Return the [x, y] coordinate for the center point of the cell that contains the specified text.  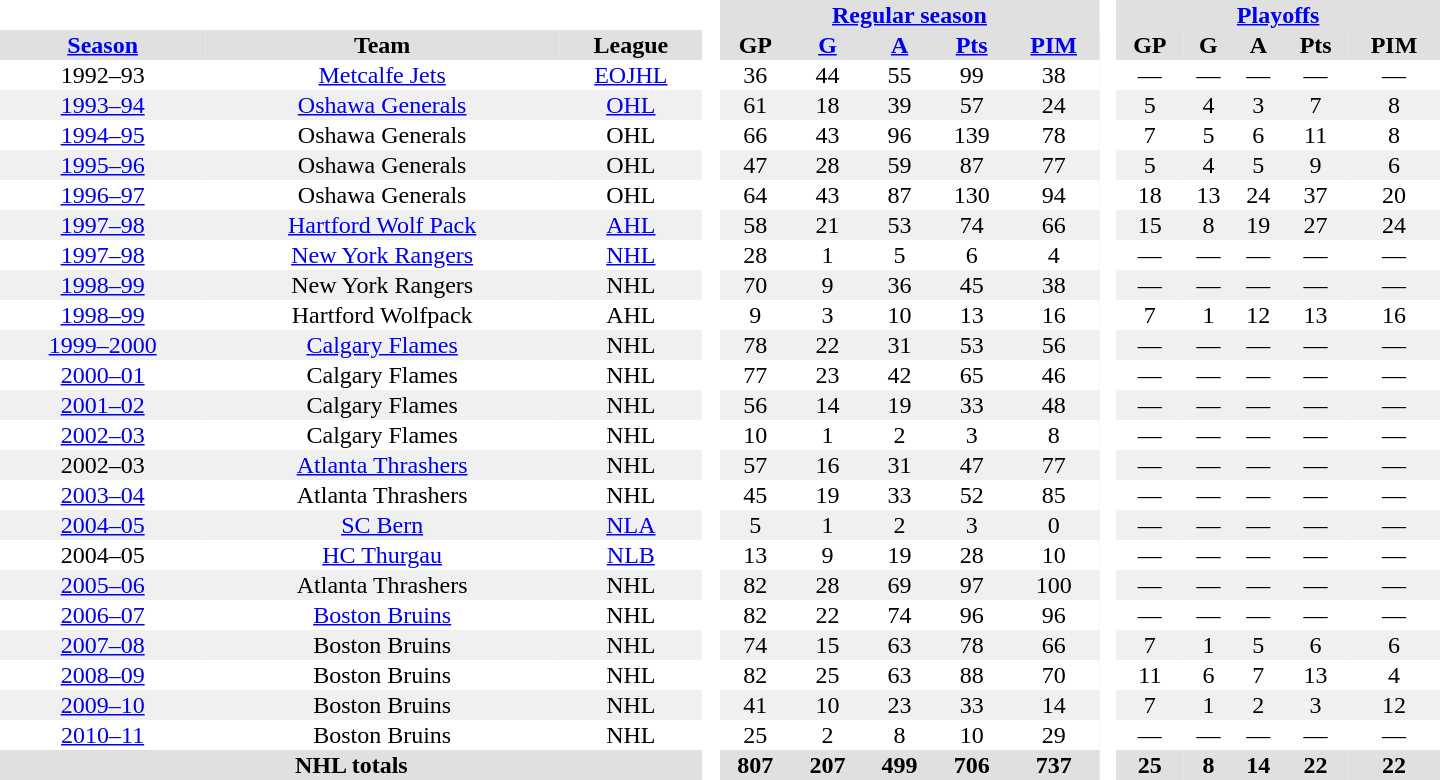
2009–10 [102, 705]
97 [972, 585]
807 [755, 765]
0 [1054, 525]
2000–01 [102, 375]
42 [900, 375]
2001–02 [102, 405]
League [631, 45]
69 [900, 585]
2006–07 [102, 615]
1992–93 [102, 75]
1993–94 [102, 105]
59 [900, 165]
52 [972, 495]
58 [755, 225]
1995–96 [102, 165]
NLB [631, 555]
88 [972, 675]
737 [1054, 765]
85 [1054, 495]
2007–08 [102, 645]
55 [900, 75]
44 [827, 75]
130 [972, 195]
139 [972, 135]
Team [382, 45]
499 [900, 765]
Season [102, 45]
HC Thurgau [382, 555]
41 [755, 705]
NHL totals [352, 765]
2008–09 [102, 675]
94 [1054, 195]
64 [755, 195]
46 [1054, 375]
2010–11 [102, 735]
207 [827, 765]
99 [972, 75]
Hartford Wolfpack [382, 315]
Metcalfe Jets [382, 75]
100 [1054, 585]
Hartford Wolf Pack [382, 225]
2005–06 [102, 585]
Playoffs [1278, 15]
39 [900, 105]
20 [1394, 195]
37 [1316, 195]
27 [1316, 225]
29 [1054, 735]
1994–95 [102, 135]
21 [827, 225]
NLA [631, 525]
EOJHL [631, 75]
SC Bern [382, 525]
2003–04 [102, 495]
1999–2000 [102, 345]
Regular season [909, 15]
48 [1054, 405]
65 [972, 375]
706 [972, 765]
1996–97 [102, 195]
61 [755, 105]
